Find where the given text appears and provide that cell's center as (x, y) coordinate. 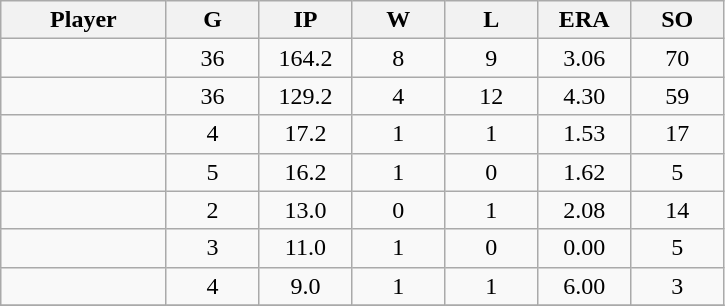
6.00 (584, 286)
9 (492, 58)
9.0 (306, 286)
12 (492, 96)
1.53 (584, 134)
2 (212, 210)
16.2 (306, 172)
164.2 (306, 58)
3.06 (584, 58)
W (398, 20)
4.30 (584, 96)
8 (398, 58)
14 (678, 210)
1.62 (584, 172)
17.2 (306, 134)
IP (306, 20)
ERA (584, 20)
11.0 (306, 248)
G (212, 20)
59 (678, 96)
17 (678, 134)
0.00 (584, 248)
13.0 (306, 210)
L (492, 20)
Player (84, 20)
SO (678, 20)
129.2 (306, 96)
70 (678, 58)
2.08 (584, 210)
